Extract the (X, Y) coordinate from the center of the cell holding the provided text.  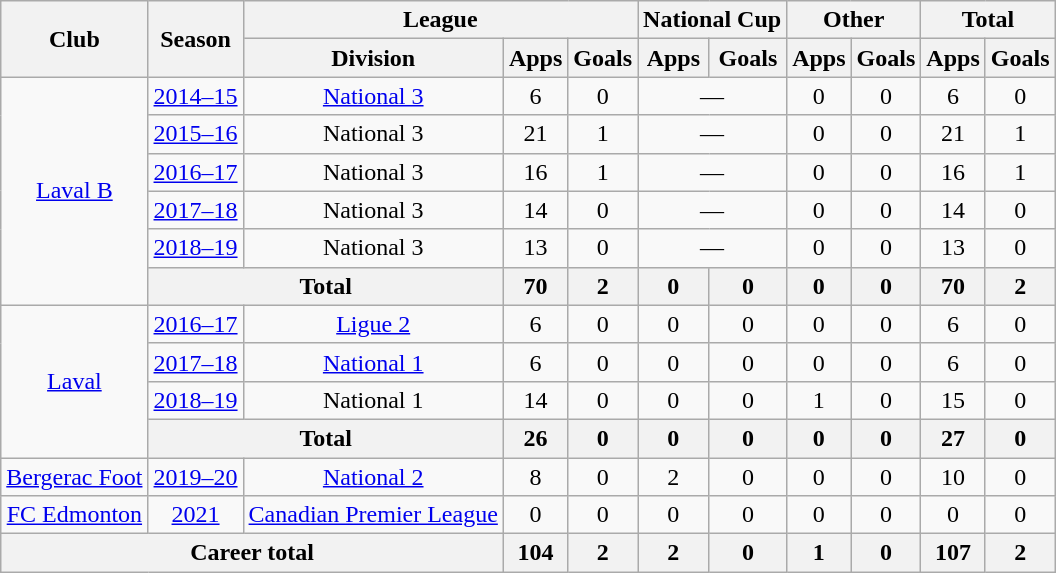
League (440, 20)
FC Edmonton (74, 515)
Division (373, 58)
2014–15 (196, 96)
107 (953, 553)
2021 (196, 515)
8 (535, 477)
Club (74, 39)
Laval (74, 381)
Bergerac Foot (74, 477)
2019–20 (196, 477)
Canadian Premier League (373, 515)
27 (953, 438)
National Cup (712, 20)
Ligue 2 (373, 324)
104 (535, 553)
Laval B (74, 191)
National 2 (373, 477)
Career total (252, 553)
Other (854, 20)
26 (535, 438)
15 (953, 400)
10 (953, 477)
Season (196, 39)
2015–16 (196, 134)
